Extract the [x, y] coordinate from the center of the cell holding the provided text.  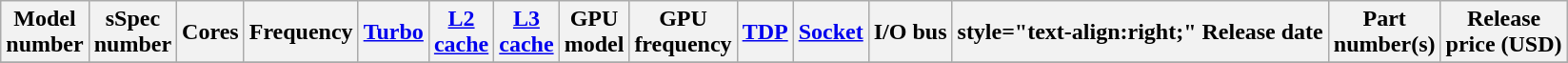
Partnumber(s) [1384, 32]
sSpecnumber [132, 32]
Releaseprice (USD) [1504, 32]
Modelnumber [45, 32]
GPUfrequency [684, 32]
Cores [211, 32]
L3cache [526, 32]
Turbo [393, 32]
Socket [830, 32]
Frequency [301, 32]
I/O bus [910, 32]
style="text-align:right;" Release date [1141, 32]
L2cache [461, 32]
TDP [765, 32]
GPUmodel [594, 32]
